Extract the [x, y] coordinate from the center of the cell holding the provided text.  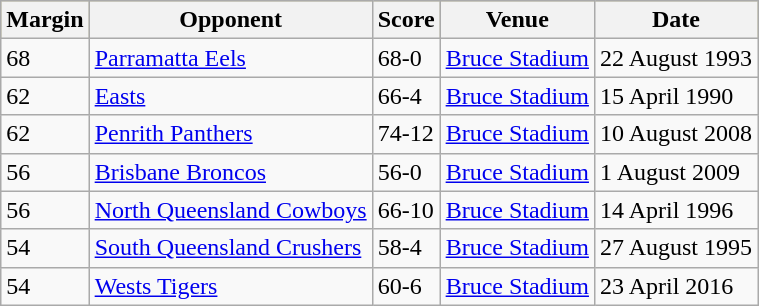
58-4 [406, 248]
68 [45, 58]
60-6 [406, 286]
22 August 1993 [676, 58]
74-12 [406, 134]
North Queensland Cowboys [230, 210]
15 April 1990 [676, 96]
23 April 2016 [676, 286]
Date [676, 20]
Margin [45, 20]
South Queensland Crushers [230, 248]
Easts [230, 96]
10 August 2008 [676, 134]
Score [406, 20]
Penrith Panthers [230, 134]
1 August 2009 [676, 172]
Brisbane Broncos [230, 172]
Wests Tigers [230, 286]
27 August 1995 [676, 248]
Opponent [230, 20]
14 April 1996 [676, 210]
68-0 [406, 58]
Parramatta Eels [230, 58]
56-0 [406, 172]
Venue [517, 20]
66-4 [406, 96]
66-10 [406, 210]
